Return the (x, y) coordinate for the center point of the cell that contains the specified text.  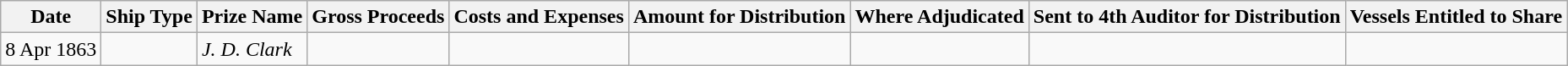
Amount for Distribution (740, 17)
Vessels Entitled to Share (1456, 17)
J. D. Clark (252, 49)
Gross Proceeds (378, 17)
Ship Type (149, 17)
8 Apr 1863 (51, 49)
Date (51, 17)
Prize Name (252, 17)
Where Adjudicated (939, 17)
Sent to 4th Auditor for Distribution (1187, 17)
Costs and Expenses (539, 17)
